Locate the cell with the specified text and output its (x, y) center coordinate. 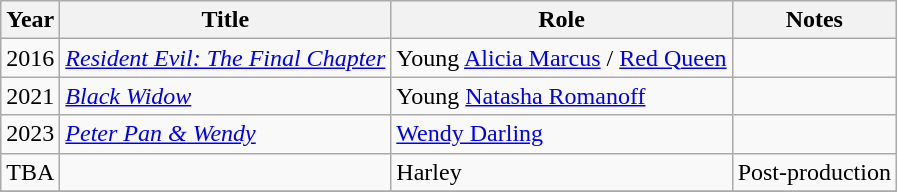
Resident Evil: The Final Chapter (226, 58)
Notes (814, 20)
2016 (30, 58)
2023 (30, 134)
Title (226, 20)
Post-production (814, 172)
Wendy Darling (562, 134)
Peter Pan & Wendy (226, 134)
Role (562, 20)
Year (30, 20)
Young Natasha Romanoff (562, 96)
Young Alicia Marcus / Red Queen (562, 58)
2021 (30, 96)
Black Widow (226, 96)
Harley (562, 172)
TBA (30, 172)
